Extract the (x, y) coordinate from the center of the cell holding the provided text.  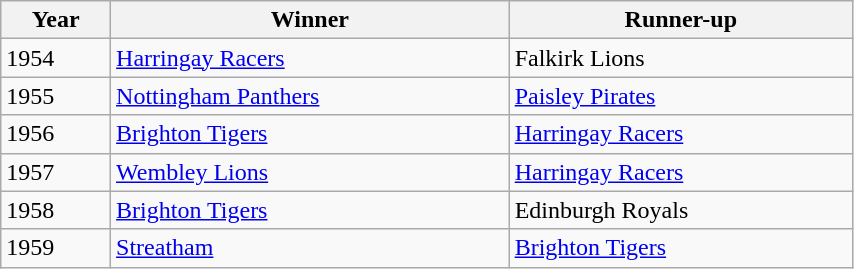
1957 (56, 172)
1954 (56, 58)
Winner (310, 20)
Edinburgh Royals (680, 210)
Paisley Pirates (680, 96)
1955 (56, 96)
Falkirk Lions (680, 58)
Runner-up (680, 20)
1958 (56, 210)
Year (56, 20)
1956 (56, 134)
Nottingham Panthers (310, 96)
Streatham (310, 248)
1959 (56, 248)
Wembley Lions (310, 172)
